Detect which cell encompasses the target text, then output its [x, y] center coordinate. 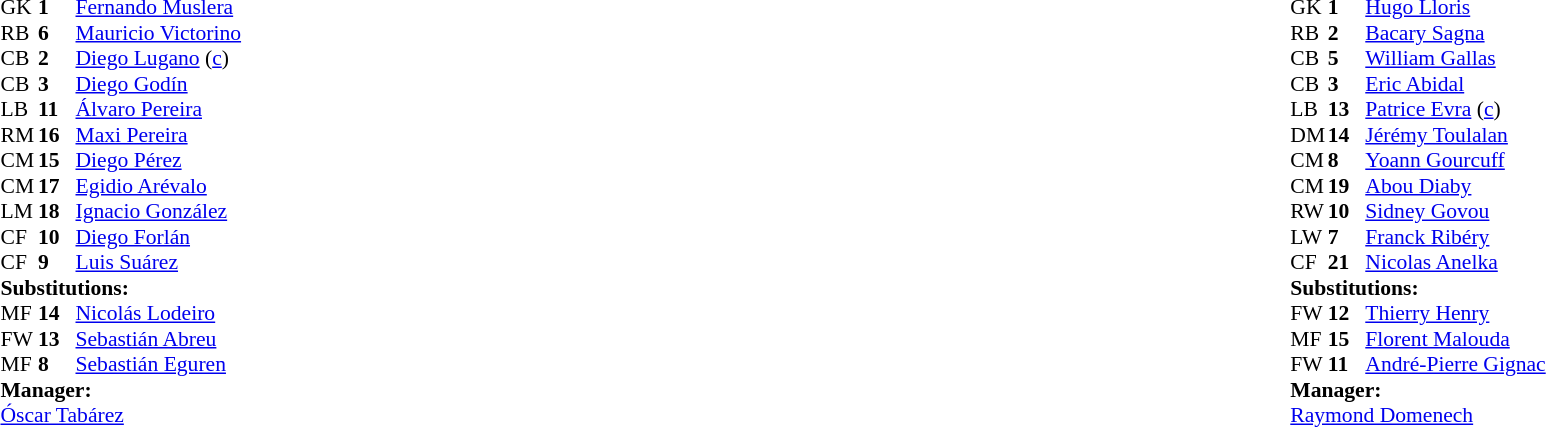
Abou Diaby [1455, 186]
Sidney Govou [1455, 211]
Mauricio Victorino [159, 33]
André-Pierre Gignac [1455, 365]
Ignacio González [159, 211]
Franck Ribéry [1455, 237]
Diego Pérez [159, 161]
5 [1347, 59]
William Gallas [1455, 59]
19 [1347, 186]
Yoann Gourcuff [1455, 161]
Jérémy Toulalan [1455, 135]
Egidio Arévalo [159, 186]
LW [1309, 237]
Thierry Henry [1455, 313]
Álvaro Pereira [159, 109]
17 [57, 186]
Eric Abidal [1455, 84]
6 [57, 33]
Nicolás Lodeiro [159, 313]
7 [1347, 237]
Luis Suárez [159, 263]
Sebastián Eguren [159, 365]
Nicolas Anelka [1455, 263]
16 [57, 135]
Bacary Sagna [1455, 33]
12 [1347, 313]
Diego Forlán [159, 237]
9 [57, 263]
LM [19, 211]
Diego Lugano (c) [159, 59]
RW [1309, 211]
RM [19, 135]
18 [57, 211]
Florent Malouda [1455, 339]
Maxi Pereira [159, 135]
21 [1347, 263]
Patrice Evra (c) [1455, 109]
DM [1309, 135]
Sebastián Abreu [159, 339]
Diego Godín [159, 84]
